Extract the [X, Y] coordinate from the center of the cell holding the provided text.  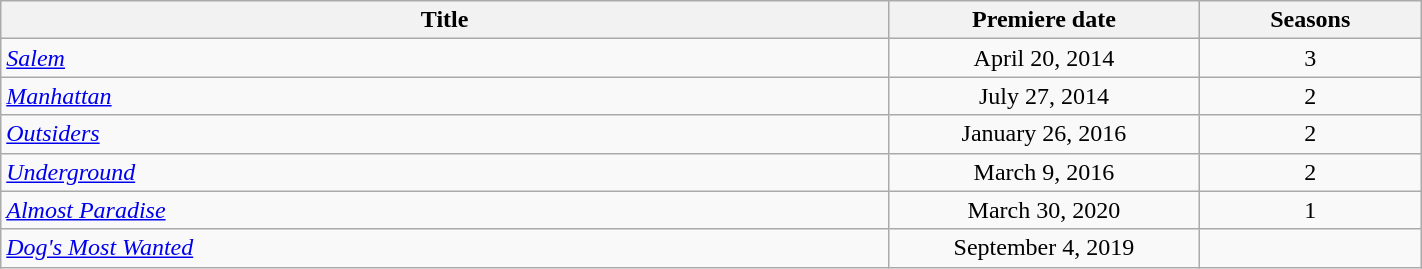
April 20, 2014 [1044, 58]
Salem [445, 58]
Dog's Most Wanted [445, 248]
July 27, 2014 [1044, 96]
Outsiders [445, 134]
Seasons [1310, 20]
Premiere date [1044, 20]
March 30, 2020 [1044, 210]
3 [1310, 58]
March 9, 2016 [1044, 172]
Underground [445, 172]
1 [1310, 210]
September 4, 2019 [1044, 248]
Almost Paradise [445, 210]
Title [445, 20]
Manhattan [445, 96]
January 26, 2016 [1044, 134]
